Return the [x, y] coordinate for the center point of the cell that contains the specified text.  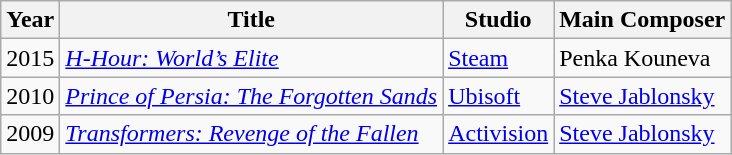
2009 [30, 134]
Title [252, 20]
Transformers: Revenge of the Fallen [252, 134]
2015 [30, 58]
Studio [498, 20]
H-Hour: World’s Elite [252, 58]
Steam [498, 58]
Main Composer [642, 20]
Year [30, 20]
Prince of Persia: The Forgotten Sands [252, 96]
2010 [30, 96]
Penka Kouneva [642, 58]
Activision [498, 134]
Ubisoft [498, 96]
